From the cell containing the given text, extract its center point as [X, Y] coordinate. 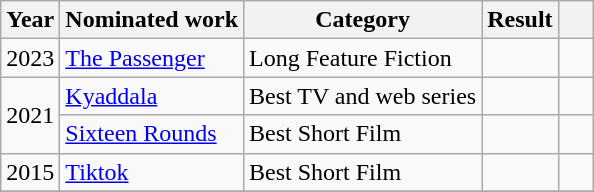
Best TV and web series [363, 96]
2021 [30, 115]
Tiktok [152, 172]
Kyaddala [152, 96]
2015 [30, 172]
Result [520, 20]
Sixteen Rounds [152, 134]
2023 [30, 58]
The Passenger [152, 58]
Year [30, 20]
Long Feature Fiction [363, 58]
Category [363, 20]
Nominated work [152, 20]
